Detect which cell encompasses the target text, then output its [X, Y] center coordinate. 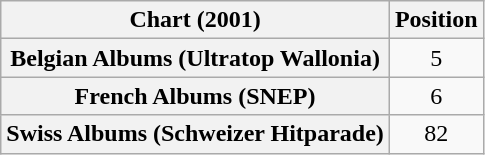
6 [436, 96]
5 [436, 58]
Belgian Albums (Ultratop Wallonia) [196, 58]
Swiss Albums (Schweizer Hitparade) [196, 134]
Position [436, 20]
Chart (2001) [196, 20]
French Albums (SNEP) [196, 96]
82 [436, 134]
